Find where the given text appears and provide that cell's center as (X, Y) coordinate. 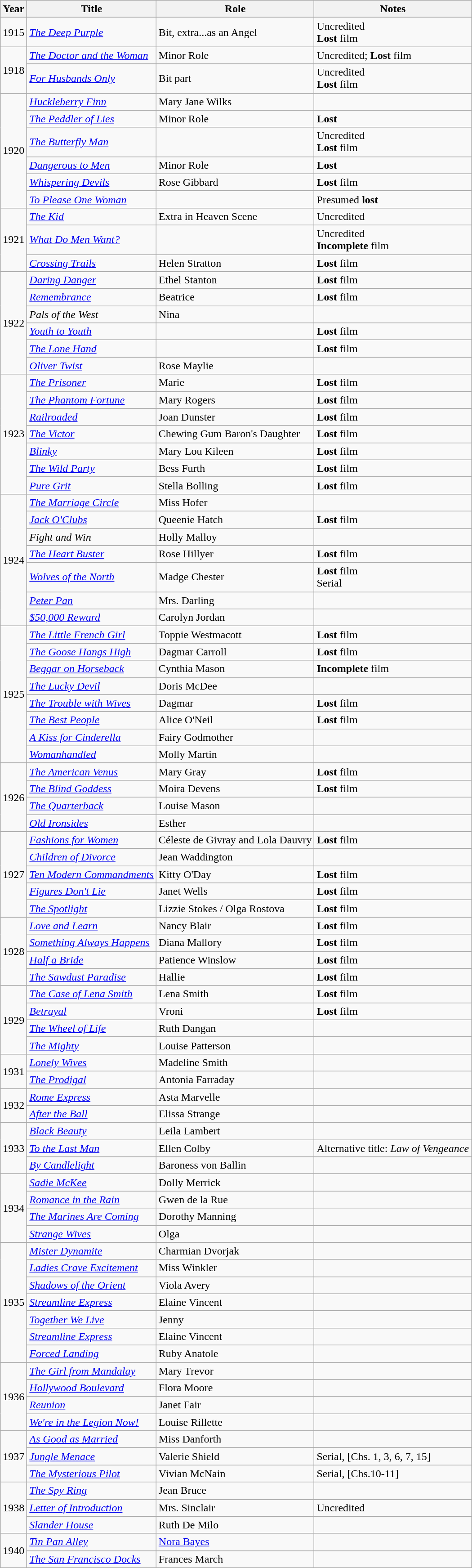
Something Always Happens (92, 943)
Charmian Dvorjak (235, 1251)
Frances March (235, 1559)
Love and Learn (92, 926)
Baroness von Ballin (235, 1165)
1931 (13, 1071)
1934 (13, 1208)
Queenie Hatch (235, 520)
Daring Danger (92, 280)
Mary Gray (235, 771)
Womanhandled (92, 754)
To Please One Woman (92, 199)
The Marriage Circle (92, 502)
The Prisoner (92, 383)
Hollywood Boulevard (92, 1388)
Mary Jane Wilks (235, 102)
1924 (13, 560)
Jean Waddington (235, 857)
Sadie McKee (92, 1183)
Bit, extra...as an Angel (235, 32)
Miss Hofer (235, 502)
A Kiss for Cinderella (92, 737)
Toppie Westmacott (235, 635)
Oliver Twist (92, 366)
Crossing Trails (92, 263)
1920 (13, 150)
The Wheel of Life (92, 1028)
Rose Gibbard (235, 182)
1940 (13, 1550)
As Good as Married (92, 1439)
Jean Bruce (235, 1491)
Bit part (235, 78)
Moira Devens (235, 788)
Mary Trevor (235, 1371)
Molly Martin (235, 754)
Vivian McNain (235, 1474)
Nina (235, 314)
Betrayal (92, 1011)
Ten Modern Commandments (92, 874)
Beggar on Horseback (92, 669)
Title (92, 9)
Hallie (235, 977)
Mister Dynamite (92, 1251)
Wolves of the North (92, 578)
Janet Wells (235, 892)
Stella Bolling (235, 485)
Ruth De Milo (235, 1525)
Serial, [Chs. 1, 3, 6, 7, 15] (393, 1456)
Romance in the Rain (92, 1200)
The Wild Party (92, 468)
Lost film Serial (393, 578)
The Goose Hangs High (92, 652)
Dorothy Manning (235, 1217)
Beatrice (235, 297)
The Mysterious Pilot (92, 1474)
Vroni (235, 1011)
The Phantom Fortune (92, 400)
The Spotlight (92, 909)
Olga (235, 1234)
Jack O'Clubs (92, 520)
1935 (13, 1302)
Children of Divorce (92, 857)
1926 (13, 797)
Joan Dunster (235, 417)
Madeline Smith (235, 1062)
Uncredited; Lost film (393, 55)
Bess Furth (235, 468)
Dagmar (235, 703)
Ladies Crave Excitement (92, 1268)
Whispering Devils (92, 182)
Reunion (92, 1405)
Chewing Gum Baron's Daughter (235, 434)
The San Francisco Docks (92, 1559)
Uncredited Lost film (393, 142)
1923 (13, 434)
Half a Bride (92, 960)
The Trouble with Wives (92, 703)
The Heart Buster (92, 554)
Serial, [Chs.10-11] (393, 1474)
The Peddler of Lies (92, 119)
Letter of Introduction (92, 1508)
Remembrance (92, 297)
Kitty O'Day (235, 874)
1918 (13, 70)
Youth to Youth (92, 332)
Dolly Merrick (235, 1183)
Ruth Dangan (235, 1028)
Louise Patterson (235, 1045)
Viola Avery (235, 1285)
Huckleberry Finn (92, 102)
Rome Express (92, 1097)
Flora Moore (235, 1388)
Fashions for Women (92, 840)
Ruby Anatole (235, 1353)
The American Venus (92, 771)
The Doctor and the Woman (92, 55)
Marie (235, 383)
Old Ironsides (92, 823)
Valerie Shield (235, 1456)
By Candlelight (92, 1165)
The Spy Ring (92, 1491)
Holly Malloy (235, 537)
The Girl from Mandalay (92, 1371)
The Lone Hand (92, 349)
The Mighty (92, 1045)
The Marines Are Coming (92, 1217)
Dagmar Carroll (235, 652)
Alternative title: Law of Vengeance (393, 1148)
Elissa Strange (235, 1114)
Fairy Godmother (235, 737)
1915 (13, 32)
1922 (13, 323)
The Kid (92, 216)
1932 (13, 1106)
Lena Smith (235, 994)
Role (235, 9)
Railroaded (92, 417)
The Sawdust Paradise (92, 977)
Jenny (235, 1319)
Pure Grit (92, 485)
What Do Men Want? (92, 239)
The Lucky Devil (92, 686)
Notes (393, 9)
Shadows of the Orient (92, 1285)
$50,000 Reward (92, 618)
1937 (13, 1456)
Pals of the West (92, 314)
Janet Fair (235, 1405)
Rose Hillyer (235, 554)
Louise Rillette (235, 1422)
Leila Lambert (235, 1131)
Tin Pan Alley (92, 1542)
Asta Marvelle (235, 1097)
The Victor (92, 434)
1928 (13, 951)
Nora Bayes (235, 1542)
Blinky (92, 451)
Together We Live (92, 1319)
Uncredited Incomplete film (393, 239)
1938 (13, 1508)
For Husbands Only (92, 78)
Incomplete film (393, 669)
The Quarterback (92, 806)
Ellen Colby (235, 1148)
Figures Don't Lie (92, 892)
After the Ball (92, 1114)
Madge Chester (235, 578)
Patience Winslow (235, 960)
Peter Pan (92, 600)
The Case of Lena Smith (92, 994)
Miss Winkler (235, 1268)
The Deep Purple (92, 32)
1929 (13, 1020)
The Little French Girl (92, 635)
We're in the Legion Now! (92, 1422)
Carolyn Jordan (235, 618)
1927 (13, 874)
Black Beauty (92, 1131)
Dangerous to Men (92, 165)
Mrs. Sinclair (235, 1508)
Doris McDee (235, 686)
Mary Lou Kileen (235, 451)
Presumed lost (393, 199)
The Butterfly Man (92, 142)
Rose Maylie (235, 366)
Cynthia Mason (235, 669)
1925 (13, 694)
Forced Landing (92, 1353)
1921 (13, 239)
To the Last Man (92, 1148)
Antonia Farraday (235, 1080)
Mrs. Darling (235, 600)
Ethel Stanton (235, 280)
The Prodigal (92, 1080)
Louise Mason (235, 806)
The Best People (92, 720)
Miss Danforth (235, 1439)
Mary Rogers (235, 400)
1936 (13, 1396)
Fight and Win (92, 537)
1933 (13, 1148)
Gwen de la Rue (235, 1200)
The Blind Goddess (92, 788)
Jungle Menace (92, 1456)
Esther (235, 823)
Helen Stratton (235, 263)
Strange Wives (92, 1234)
Lizzie Stokes / Olga Rostova (235, 909)
Nancy Blair (235, 926)
Extra in Heaven Scene (235, 216)
Céleste de Givray and Lola Dauvry (235, 840)
Diana Mallory (235, 943)
Lonely Wives (92, 1062)
Slander House (92, 1525)
Year (13, 9)
Alice O'Neil (235, 720)
